Pinpoint the cell where the given text exists, returning its [X, Y] midpoint coordinate. 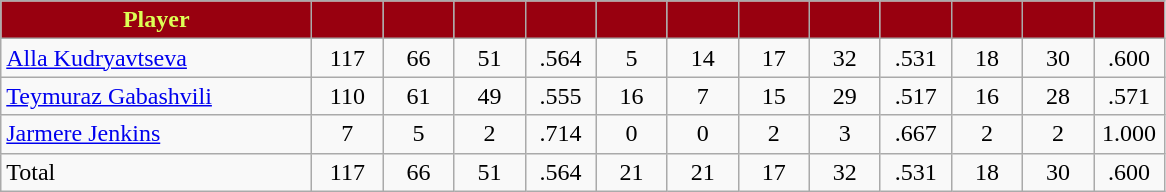
Jarmere Jenkins [156, 134]
49 [490, 96]
29 [844, 96]
14 [702, 58]
Teymuraz Gabashvili [156, 96]
61 [418, 96]
.667 [916, 134]
28 [1058, 96]
110 [348, 96]
.555 [560, 96]
Total [156, 172]
.714 [560, 134]
Player [156, 20]
3 [844, 134]
1.000 [1130, 134]
.571 [1130, 96]
15 [774, 96]
Alla Kudryavtseva [156, 58]
.517 [916, 96]
